Find where the given text appears and provide that cell's center as (X, Y) coordinate. 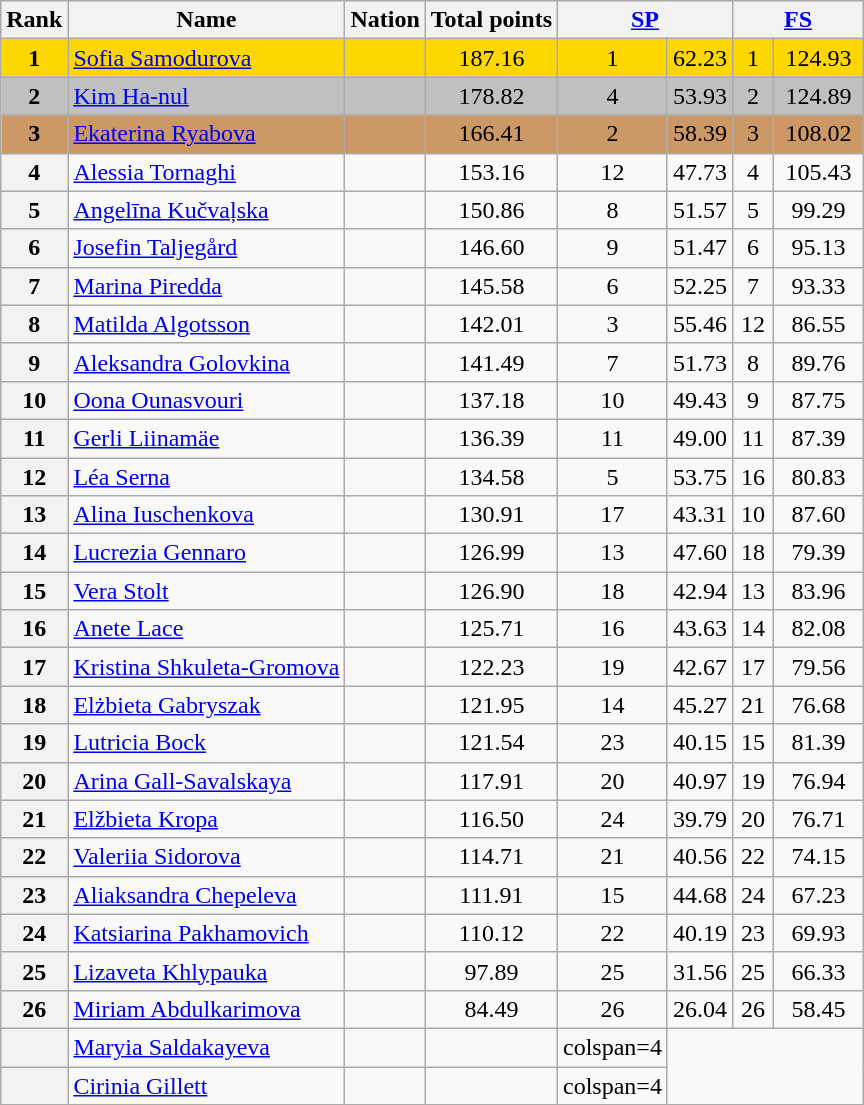
83.96 (818, 591)
124.93 (818, 58)
86.55 (818, 324)
Katsiarina Pakhamovich (206, 933)
Oona Ounasvouri (206, 400)
Arina Gall-Savalskaya (206, 781)
130.91 (491, 515)
80.83 (818, 477)
49.00 (700, 438)
Maryia Saldakayeva (206, 1047)
Anete Lace (206, 629)
Aliaksandra Chepeleva (206, 895)
40.56 (700, 857)
145.58 (491, 286)
122.23 (491, 667)
67.23 (818, 895)
42.67 (700, 667)
49.43 (700, 400)
178.82 (491, 96)
Rank (34, 20)
Alina Iuschenkova (206, 515)
97.89 (491, 971)
187.16 (491, 58)
95.13 (818, 248)
82.08 (818, 629)
Alessia Tornaghi (206, 172)
Name (206, 20)
126.99 (491, 553)
47.60 (700, 553)
76.71 (818, 819)
126.90 (491, 591)
Cirinia Gillett (206, 1085)
Matilda Algotsson (206, 324)
Nation (385, 20)
Marina Piredda (206, 286)
Valeriia Sidorova (206, 857)
Kristina Shkuleta-Gromova (206, 667)
Lizaveta Khlypauka (206, 971)
137.18 (491, 400)
Miriam Abdulkarimova (206, 1009)
53.75 (700, 477)
52.25 (700, 286)
124.89 (818, 96)
Vera Stolt (206, 591)
44.68 (700, 895)
141.49 (491, 362)
Josefin Taljegård (206, 248)
47.73 (700, 172)
69.93 (818, 933)
Léa Serna (206, 477)
81.39 (818, 743)
45.27 (700, 705)
89.76 (818, 362)
43.63 (700, 629)
116.50 (491, 819)
117.91 (491, 781)
Aleksandra Golovkina (206, 362)
51.47 (700, 248)
51.73 (700, 362)
51.57 (700, 210)
55.46 (700, 324)
110.12 (491, 933)
108.02 (818, 134)
134.58 (491, 477)
136.39 (491, 438)
74.15 (818, 857)
53.93 (700, 96)
Elżbieta Gabryszak (206, 705)
40.15 (700, 743)
SP (646, 20)
58.45 (818, 1009)
99.29 (818, 210)
40.97 (700, 781)
39.79 (700, 819)
150.86 (491, 210)
87.75 (818, 400)
Lutricia Bock (206, 743)
Elžbieta Kropa (206, 819)
66.33 (818, 971)
Lucrezia Gennaro (206, 553)
146.60 (491, 248)
79.39 (818, 553)
121.95 (491, 705)
166.41 (491, 134)
76.68 (818, 705)
42.94 (700, 591)
62.23 (700, 58)
76.94 (818, 781)
142.01 (491, 324)
58.39 (700, 134)
93.33 (818, 286)
FS (798, 20)
43.31 (700, 515)
Ekaterina Ryabova (206, 134)
125.71 (491, 629)
Total points (491, 20)
Angelīna Kučvaļska (206, 210)
153.16 (491, 172)
105.43 (818, 172)
79.56 (818, 667)
87.60 (818, 515)
Gerli Liinamäe (206, 438)
Sofia Samodurova (206, 58)
121.54 (491, 743)
84.49 (491, 1009)
87.39 (818, 438)
31.56 (700, 971)
Kim Ha-nul (206, 96)
111.91 (491, 895)
40.19 (700, 933)
114.71 (491, 857)
26.04 (700, 1009)
